Extract the (X, Y) coordinate from the center of the cell holding the provided text.  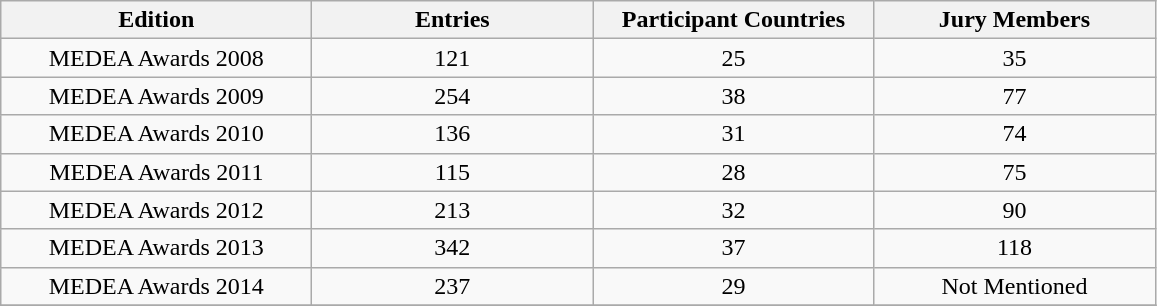
Edition (156, 20)
MEDEA Awards 2008 (156, 58)
MEDEA Awards 2010 (156, 134)
32 (734, 210)
35 (1014, 58)
136 (452, 134)
MEDEA Awards 2009 (156, 96)
MEDEA Awards 2012 (156, 210)
118 (1014, 248)
74 (1014, 134)
Participant Countries (734, 20)
254 (452, 96)
25 (734, 58)
77 (1014, 96)
213 (452, 210)
29 (734, 286)
Entries (452, 20)
28 (734, 172)
37 (734, 248)
342 (452, 248)
75 (1014, 172)
Jury Members (1014, 20)
90 (1014, 210)
115 (452, 172)
38 (734, 96)
31 (734, 134)
MEDEA Awards 2014 (156, 286)
MEDEA Awards 2013 (156, 248)
237 (452, 286)
121 (452, 58)
Not Mentioned (1014, 286)
MEDEA Awards 2011 (156, 172)
